Pinpoint the cell where the given text exists, returning its (X, Y) midpoint coordinate. 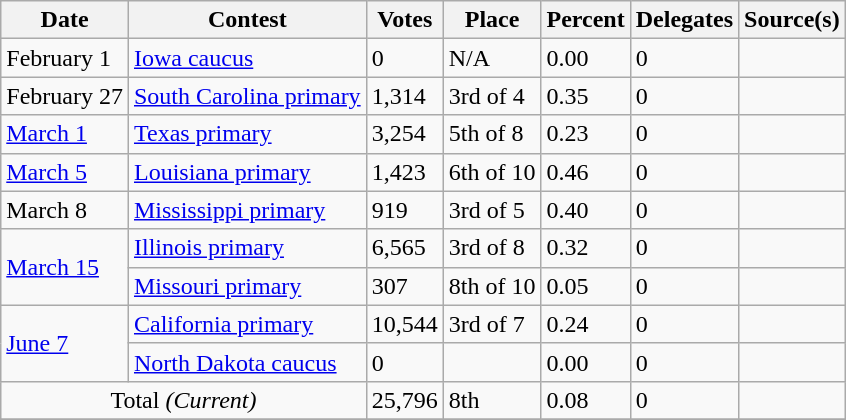
February 1 (65, 58)
3,254 (404, 134)
8th (492, 400)
0.40 (586, 210)
0.32 (586, 248)
5th of 8 (492, 134)
June 7 (65, 343)
Iowa caucus (247, 58)
6th of 10 (492, 172)
Missouri primary (247, 286)
1,423 (404, 172)
3rd of 8 (492, 248)
Delegates (684, 20)
North Dakota caucus (247, 362)
307 (404, 286)
February 27 (65, 96)
South Carolina primary (247, 96)
Louisiana primary (247, 172)
March 5 (65, 172)
Texas primary (247, 134)
3rd of 5 (492, 210)
1,314 (404, 96)
25,796 (404, 400)
Percent (586, 20)
Place (492, 20)
919 (404, 210)
3rd of 4 (492, 96)
Contest (247, 20)
Date (65, 20)
March 1 (65, 134)
6,565 (404, 248)
0.46 (586, 172)
Votes (404, 20)
10,544 (404, 324)
0.24 (586, 324)
March 8 (65, 210)
Source(s) (792, 20)
Illinois primary (247, 248)
March 15 (65, 267)
California primary (247, 324)
0.05 (586, 286)
3rd of 7 (492, 324)
8th of 10 (492, 286)
N/A (492, 58)
Total (Current) (184, 400)
0.35 (586, 96)
Mississippi primary (247, 210)
0.23 (586, 134)
0.08 (586, 400)
